For the text-containing cell, return its midpoint in (X, Y) coordinate format. 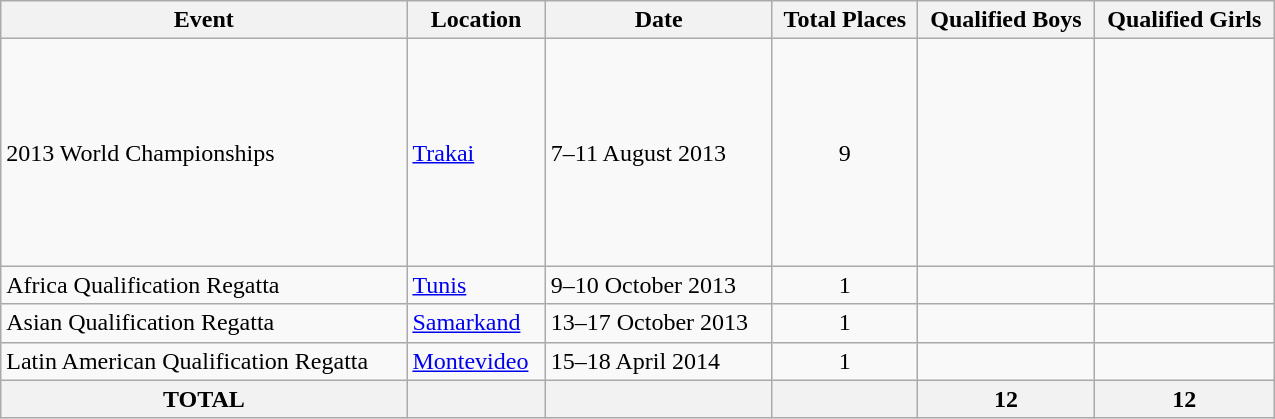
Trakai (476, 152)
Africa Qualification Regatta (204, 285)
Samarkand (476, 323)
2013 World Championships (204, 152)
15–18 April 2014 (658, 361)
Asian Qualification Regatta (204, 323)
Location (476, 20)
Total Places (844, 20)
Qualified Boys (1006, 20)
Event (204, 20)
9–10 October 2013 (658, 285)
Montevideo (476, 361)
7–11 August 2013 (658, 152)
Qualified Girls (1184, 20)
9 (844, 152)
Latin American Qualification Regatta (204, 361)
13–17 October 2013 (658, 323)
Tunis (476, 285)
TOTAL (204, 399)
Date (658, 20)
